Pinpoint the cell where the given text exists, returning its (x, y) midpoint coordinate. 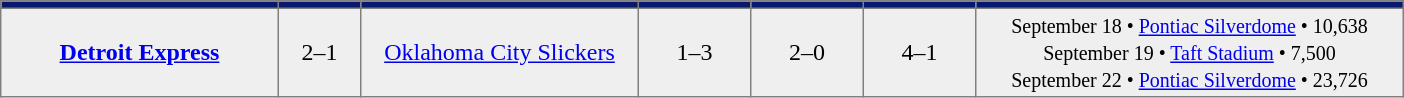
September 18 • Pontiac Silverdome • 10,638September 19 • Taft Stadium • 7,500September 22 • Pontiac Silverdome • 23,726 (1190, 52)
Detroit Express (140, 52)
2–1 (319, 52)
4–1 (919, 52)
1–3 (694, 52)
Oklahoma City Slickers (500, 52)
2–0 (807, 52)
